Return (X, Y) of the center of cell containing provided text 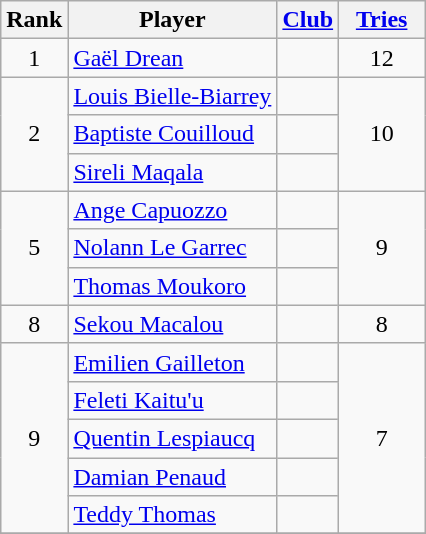
Rank (34, 20)
12 (382, 58)
Ange Capuozzo (172, 210)
Club (308, 20)
Player (172, 20)
Thomas Moukoro (172, 286)
Emilien Gailleton (172, 362)
Baptiste Couilloud (172, 134)
Nolann Le Garrec (172, 248)
Sekou Macalou (172, 324)
Sireli Maqala (172, 172)
Gaël Drean (172, 58)
Feleti Kaitu'u (172, 400)
Teddy Thomas (172, 515)
Damian Penaud (172, 477)
10 (382, 134)
7 (382, 438)
Quentin Lespiaucq (172, 438)
1 (34, 58)
Tries (382, 20)
Louis Bielle-Biarrey (172, 96)
5 (34, 248)
2 (34, 134)
